From the cell containing the given text, extract its center point as (X, Y) coordinate. 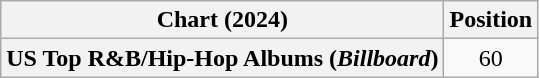
Chart (2024) (222, 20)
60 (491, 58)
US Top R&B/Hip-Hop Albums (Billboard) (222, 58)
Position (491, 20)
